Return (X, Y) of the center of cell containing provided text 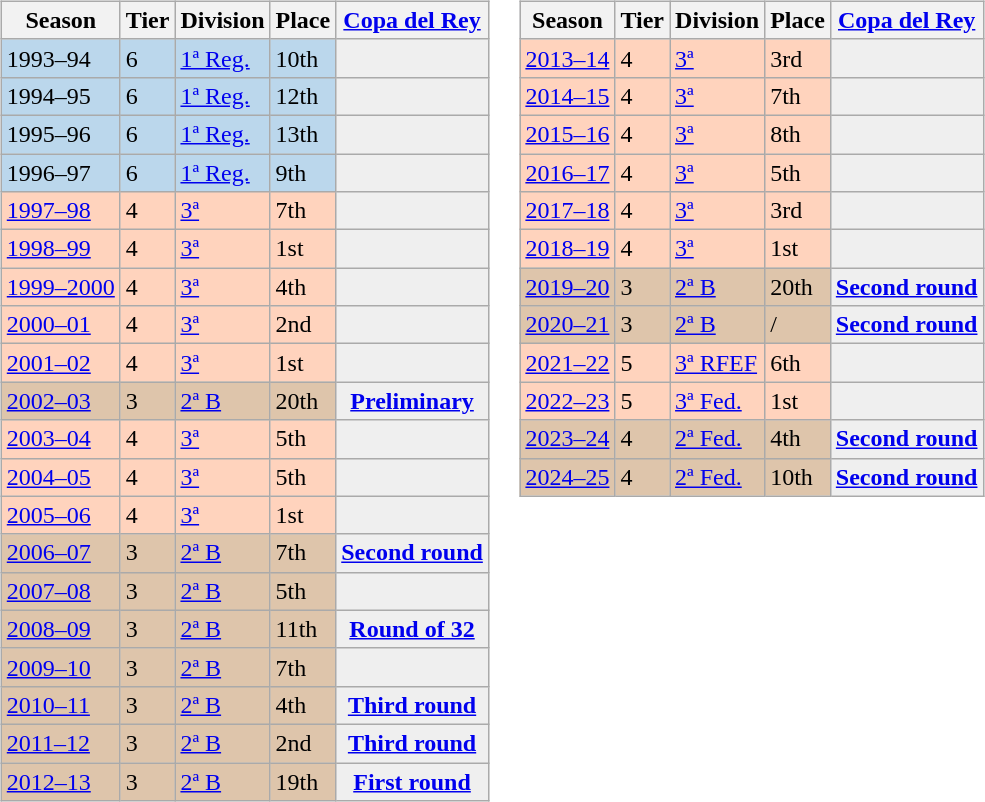
2010–11 (60, 705)
2012–13 (60, 781)
1996–97 (60, 173)
6th (798, 363)
2004–05 (60, 477)
Preliminary (412, 401)
2019–20 (568, 287)
2023–24 (568, 439)
2018–19 (568, 249)
Round of 32 (412, 629)
2009–10 (60, 667)
2014–15 (568, 96)
19th (303, 781)
2017–18 (568, 211)
1997–98 (60, 211)
1998–99 (60, 249)
2021–22 (568, 363)
11th (303, 629)
2020–21 (568, 325)
First round (412, 781)
1994–95 (60, 96)
2003–04 (60, 439)
2006–07 (60, 553)
3ª Fed. (718, 401)
2011–12 (60, 743)
2015–16 (568, 134)
2022–23 (568, 401)
1995–96 (60, 134)
1993–94 (60, 58)
2016–17 (568, 173)
2000–01 (60, 325)
3ª RFEF (718, 363)
2007–08 (60, 591)
9th (303, 173)
12th (303, 96)
13th (303, 134)
/ (798, 325)
1999–2000 (60, 287)
2002–03 (60, 401)
2013–14 (568, 58)
2008–09 (60, 629)
2001–02 (60, 363)
2005–06 (60, 515)
8th (798, 134)
2024–25 (568, 477)
